Return the [x, y] coordinate for the center point of the cell that contains the specified text.  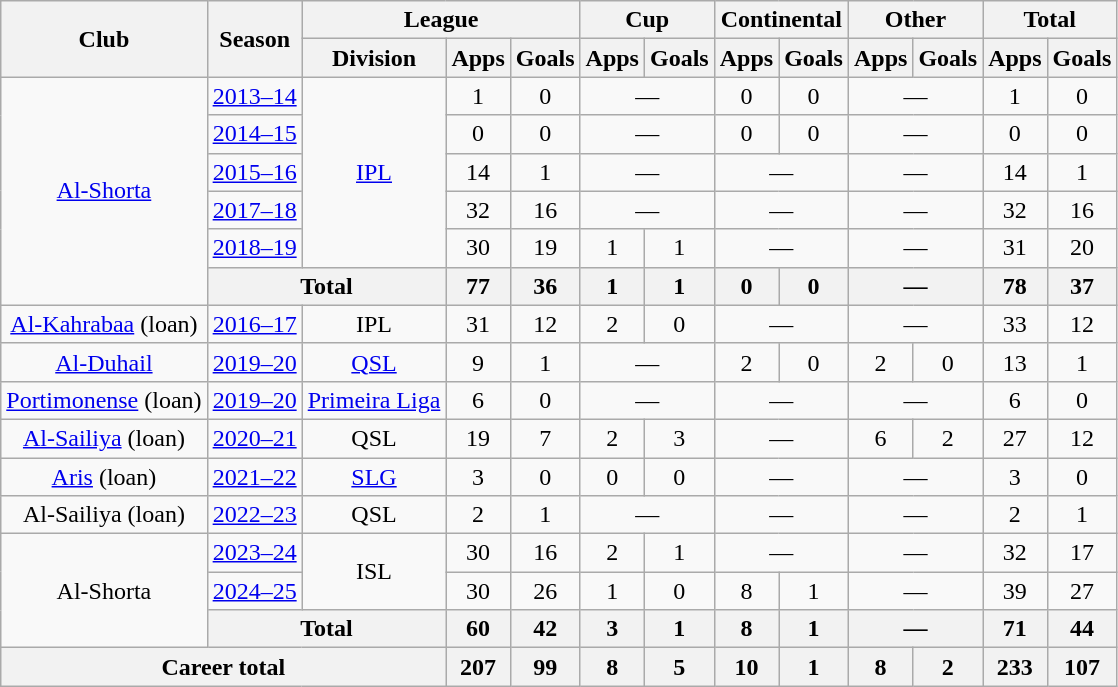
2014–15 [254, 134]
5 [679, 667]
17 [1082, 553]
2020–21 [254, 438]
2013–14 [254, 96]
60 [478, 629]
2024–25 [254, 591]
20 [1082, 248]
Career total [224, 667]
League [441, 20]
36 [545, 286]
Cup [647, 20]
26 [545, 591]
2023–24 [254, 553]
42 [545, 629]
Aris (loan) [104, 477]
77 [478, 286]
9 [478, 362]
Primeira Liga [374, 400]
13 [1015, 362]
107 [1082, 667]
2022–23 [254, 515]
Division [374, 58]
233 [1015, 667]
33 [1015, 324]
Al-Duhail [104, 362]
71 [1015, 629]
2016–17 [254, 324]
Club [104, 39]
Portimonense (loan) [104, 400]
7 [545, 438]
2021–22 [254, 477]
Other [915, 20]
2017–18 [254, 210]
Al-Kahrabaa (loan) [104, 324]
37 [1082, 286]
39 [1015, 591]
2015–16 [254, 172]
10 [746, 667]
ISL [374, 572]
Season [254, 39]
2018–19 [254, 248]
207 [478, 667]
SLG [374, 477]
44 [1082, 629]
78 [1015, 286]
99 [545, 667]
Continental [781, 20]
